Detect which cell encompasses the target text, then output its (X, Y) center coordinate. 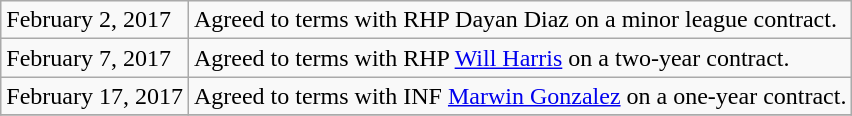
February 7, 2017 (95, 58)
February 2, 2017 (95, 20)
Agreed to terms with RHP Will Harris on a two-year contract. (520, 58)
February 17, 2017 (95, 96)
Agreed to terms with RHP Dayan Diaz on a minor league contract. (520, 20)
Agreed to terms with INF Marwin Gonzalez on a one-year contract. (520, 96)
